From the cell containing the given text, extract its center point as (X, Y) coordinate. 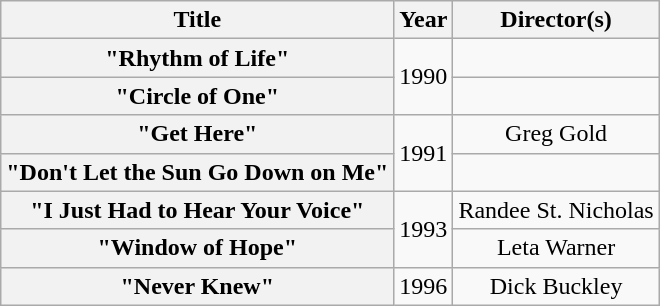
Leta Warner (556, 248)
1996 (424, 286)
"Circle of One" (198, 96)
"Don't Let the Sun Go Down on Me" (198, 172)
"Window of Hope" (198, 248)
"I Just Had to Hear Your Voice" (198, 210)
1991 (424, 153)
"Never Knew" (198, 286)
Year (424, 20)
Title (198, 20)
1990 (424, 77)
Dick Buckley (556, 286)
Randee St. Nicholas (556, 210)
Director(s) (556, 20)
Greg Gold (556, 134)
"Get Here" (198, 134)
1993 (424, 229)
"Rhythm of Life" (198, 58)
